Capture the cell that displays the provided text and extract its [x, y] central coordinate. 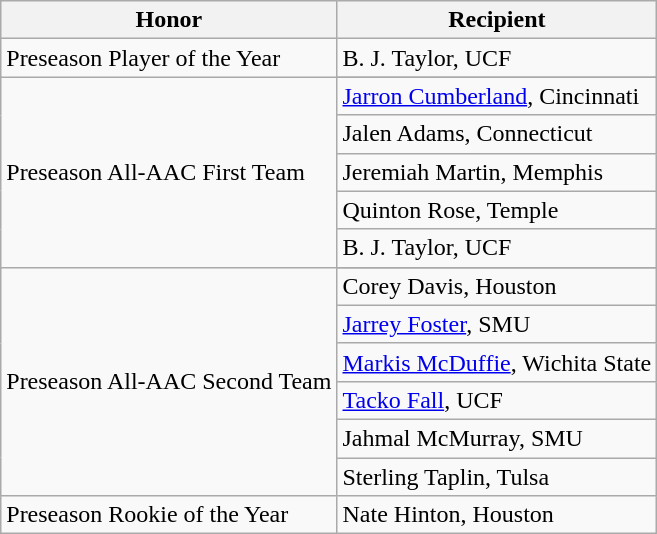
Jarrey Foster, SMU [497, 324]
Jalen Adams, Connecticut [497, 134]
Preseason All-AAC First Team [169, 172]
Preseason Player of the Year [169, 58]
Jahmal McMurray, SMU [497, 438]
Honor [169, 20]
Preseason Rookie of the Year [169, 515]
Sterling Taplin, Tulsa [497, 477]
Preseason All-AAC Second Team [169, 381]
Recipient [497, 20]
Jeremiah Martin, Memphis [497, 172]
Nate Hinton, Houston [497, 515]
Tacko Fall, UCF [497, 400]
Jarron Cumberland, Cincinnati [497, 96]
Corey Davis, Houston [497, 286]
Markis McDuffie, Wichita State [497, 362]
Quinton Rose, Temple [497, 210]
